Return the (X, Y) coordinate for the center point of the cell that contains the specified text.  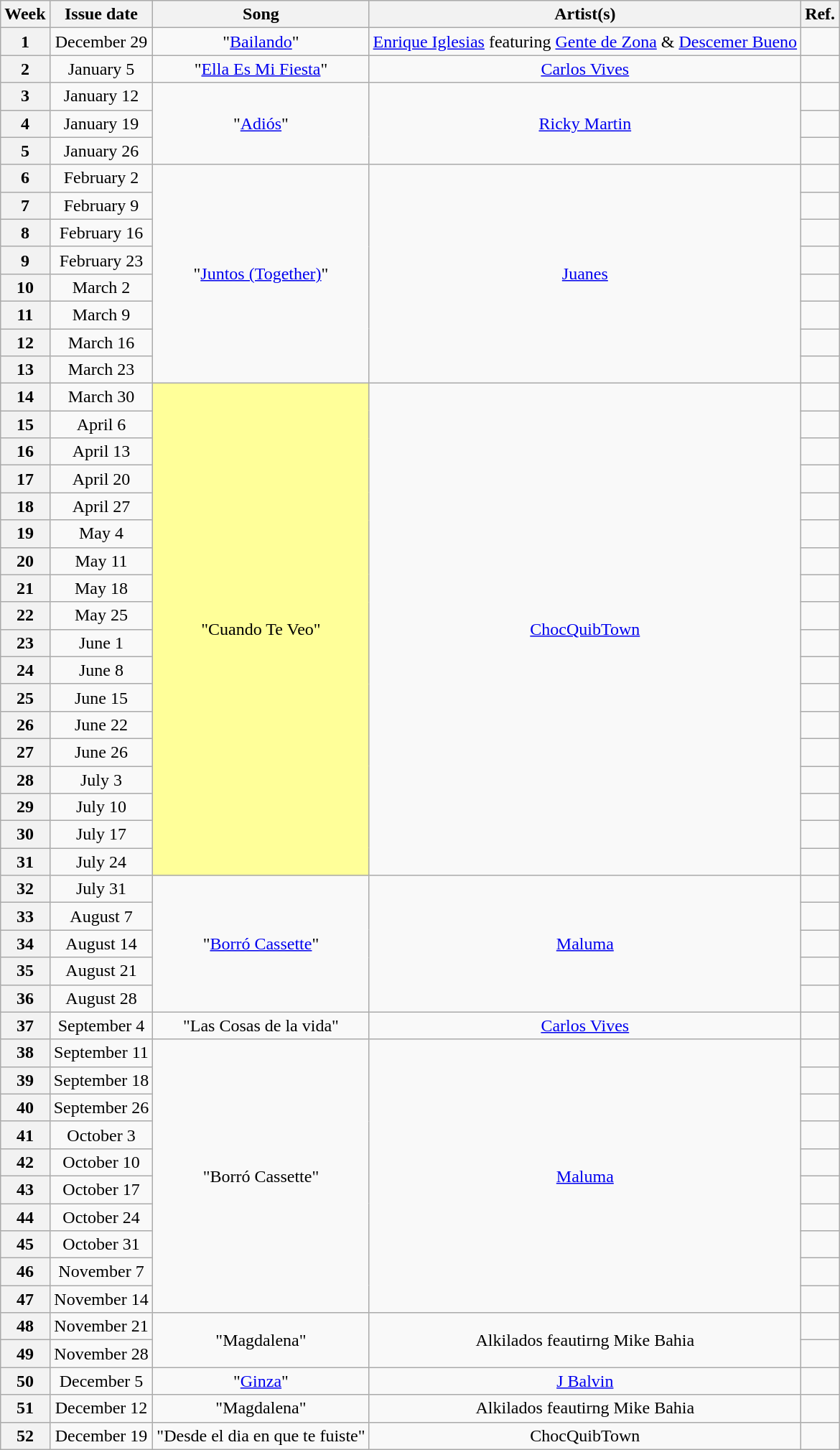
April 27 (101, 506)
24 (25, 670)
October 17 (101, 1189)
July 17 (101, 835)
December 19 (101, 1436)
51 (25, 1408)
49 (25, 1354)
32 (25, 889)
27 (25, 752)
11 (25, 315)
46 (25, 1272)
6 (25, 178)
16 (25, 452)
"Adiós" (261, 124)
July 31 (101, 889)
21 (25, 588)
Week (25, 14)
50 (25, 1381)
Enrique Iglesias featuring Gente de Zona & Descemer Bueno (585, 42)
June 15 (101, 697)
February 9 (101, 205)
13 (25, 370)
October 31 (101, 1245)
November 14 (101, 1299)
October 10 (101, 1162)
47 (25, 1299)
Juanes (585, 274)
September 18 (101, 1080)
December 5 (101, 1381)
43 (25, 1189)
12 (25, 343)
August 14 (101, 944)
38 (25, 1053)
J Balvin (585, 1381)
17 (25, 479)
"Las Cosas de la vida" (261, 1026)
19 (25, 534)
November 21 (101, 1326)
August 28 (101, 998)
9 (25, 260)
41 (25, 1135)
36 (25, 998)
25 (25, 697)
Song (261, 14)
October 3 (101, 1135)
3 (25, 96)
23 (25, 643)
39 (25, 1080)
Ref. (820, 14)
40 (25, 1107)
42 (25, 1162)
52 (25, 1436)
31 (25, 862)
July 3 (101, 779)
April 6 (101, 424)
March 23 (101, 370)
April 20 (101, 479)
Ricky Martin (585, 124)
14 (25, 397)
"Ella Es Mi Fiesta" (261, 69)
1 (25, 42)
2 (25, 69)
5 (25, 151)
May 11 (101, 561)
7 (25, 205)
March 16 (101, 343)
"Bailando" (261, 42)
May 4 (101, 534)
January 5 (101, 69)
29 (25, 807)
44 (25, 1217)
September 11 (101, 1053)
26 (25, 725)
May 18 (101, 588)
January 19 (101, 124)
November 7 (101, 1272)
August 21 (101, 971)
April 13 (101, 452)
September 26 (101, 1107)
"Cuando Te Veo" (261, 629)
Issue date (101, 14)
July 24 (101, 862)
February 16 (101, 233)
December 12 (101, 1408)
March 2 (101, 287)
March 9 (101, 315)
20 (25, 561)
15 (25, 424)
June 22 (101, 725)
July 10 (101, 807)
June 1 (101, 643)
June 8 (101, 670)
35 (25, 971)
Artist(s) (585, 14)
October 24 (101, 1217)
37 (25, 1026)
22 (25, 615)
"Juntos (Together)" (261, 274)
September 4 (101, 1026)
February 2 (101, 178)
January 12 (101, 96)
"Desde el dia en que te fuiste" (261, 1436)
"Ginza" (261, 1381)
28 (25, 779)
January 26 (101, 151)
June 26 (101, 752)
August 7 (101, 916)
10 (25, 287)
March 30 (101, 397)
December 29 (101, 42)
18 (25, 506)
34 (25, 944)
February 23 (101, 260)
May 25 (101, 615)
48 (25, 1326)
30 (25, 835)
33 (25, 916)
4 (25, 124)
45 (25, 1245)
8 (25, 233)
November 28 (101, 1354)
